Capture the cell that displays the provided text and extract its [x, y] central coordinate. 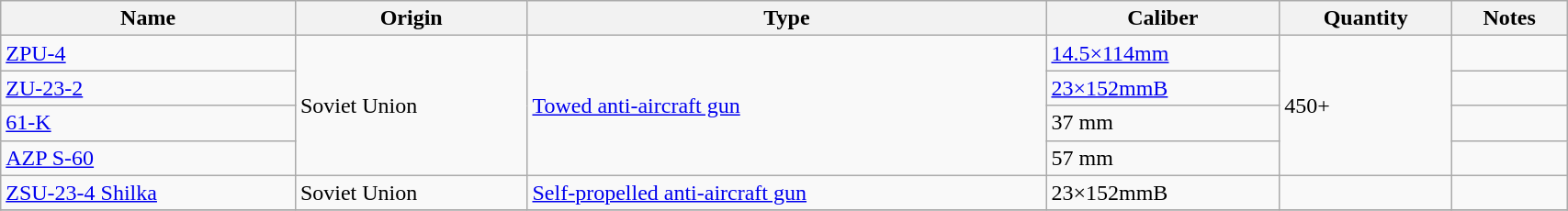
ZSU-23-4 Shilka [149, 193]
Self-propelled anti-aircraft gun [786, 193]
ZU-23-2 [149, 88]
ZPU-4 [149, 53]
Name [149, 18]
Notes [1510, 18]
450+ [1366, 105]
Caliber [1163, 18]
57 mm [1163, 158]
14.5×114mm [1163, 53]
37 mm [1163, 123]
AZP S-60 [149, 158]
Origin [412, 18]
Quantity [1366, 18]
Towed anti-aircraft gun [786, 105]
61-K [149, 123]
Type [786, 18]
